From the cell containing the given text, extract its center point as [x, y] coordinate. 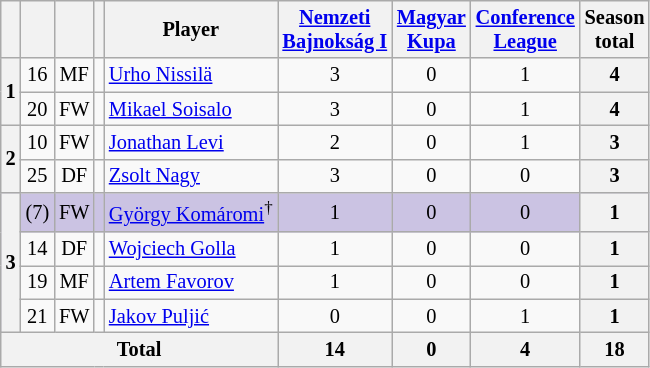
21 [38, 316]
MagyarKupa [432, 29]
Artem Favorov [191, 282]
Mikael Soisalo [191, 109]
25 [38, 176]
Wojciech Golla [191, 249]
19 [38, 282]
Jakov Puljić [191, 316]
György Komáromi† [191, 212]
16 [38, 75]
(7) [38, 212]
Total [140, 350]
10 [38, 142]
Seasontotal [615, 29]
Urho Nissilä [191, 75]
ConferenceLeague [526, 29]
18 [615, 350]
Zsolt Nagy [191, 176]
NemzetiBajnokság I [335, 29]
Player [191, 29]
20 [38, 109]
Jonathan Levi [191, 142]
